For the text-containing cell, return its midpoint in [x, y] coordinate format. 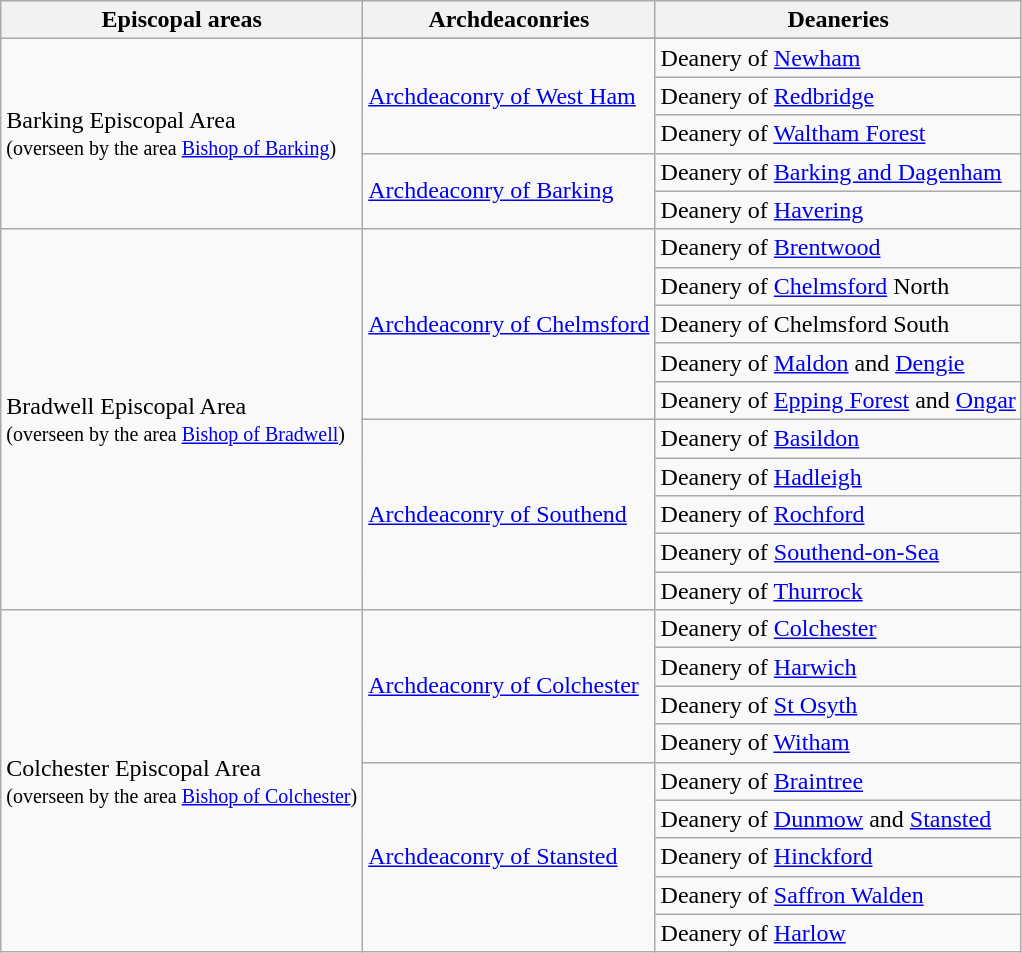
Deanery of Saffron Walden [838, 895]
Deanery of Hadleigh [838, 477]
Deanery of Epping Forest and Ongar [838, 400]
Bradwell Episcopal Area(overseen by the area Bishop of Bradwell) [182, 420]
Archdeaconry of Southend [509, 514]
Deanery of Maldon and Dengie [838, 362]
Barking Episcopal Area(overseen by the area Bishop of Barking) [182, 134]
Deanery of Basildon [838, 438]
Archdeaconry of Chelmsford [509, 324]
Deanery of Rochford [838, 515]
Deanery of Waltham Forest [838, 134]
Archdeaconry of West Ham [509, 96]
Deanery of Braintree [838, 781]
Deanery of Harwich [838, 667]
Deanery of Chelmsford North [838, 286]
Archdeaconry of Barking [509, 191]
Deanery of Havering [838, 210]
Deanery of St Osyth [838, 705]
Deanery of Thurrock [838, 591]
Deaneries [838, 20]
Deanery of Dunmow and Stansted [838, 819]
Deanery of Hinckford [838, 857]
Deanery of Chelmsford South [838, 324]
Deanery of Redbridge [838, 96]
Colchester Episcopal Area(overseen by the area Bishop of Colchester) [182, 782]
Archdeaconry of Colchester [509, 686]
Deanery of Brentwood [838, 248]
Deanery of Newham [838, 58]
Deanery of Harlow [838, 933]
Archdeaconries [509, 20]
Archdeaconry of Stansted [509, 857]
Episcopal areas [182, 20]
Deanery of Barking and Dagenham [838, 172]
Deanery of Colchester [838, 629]
Deanery of Witham [838, 743]
Deanery of Southend-on-Sea [838, 553]
